Pinpoint the cell where the given text exists, returning its [X, Y] midpoint coordinate. 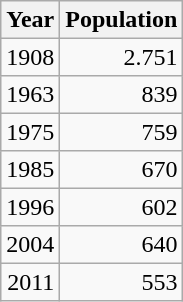
670 [122, 170]
Year [30, 20]
553 [122, 282]
Population [122, 20]
2004 [30, 244]
759 [122, 132]
839 [122, 94]
1908 [30, 56]
1985 [30, 170]
602 [122, 206]
1996 [30, 206]
2.751 [122, 56]
1963 [30, 94]
1975 [30, 132]
2011 [30, 282]
640 [122, 244]
